Return the (X, Y) coordinate for the center point of the cell that contains the specified text.  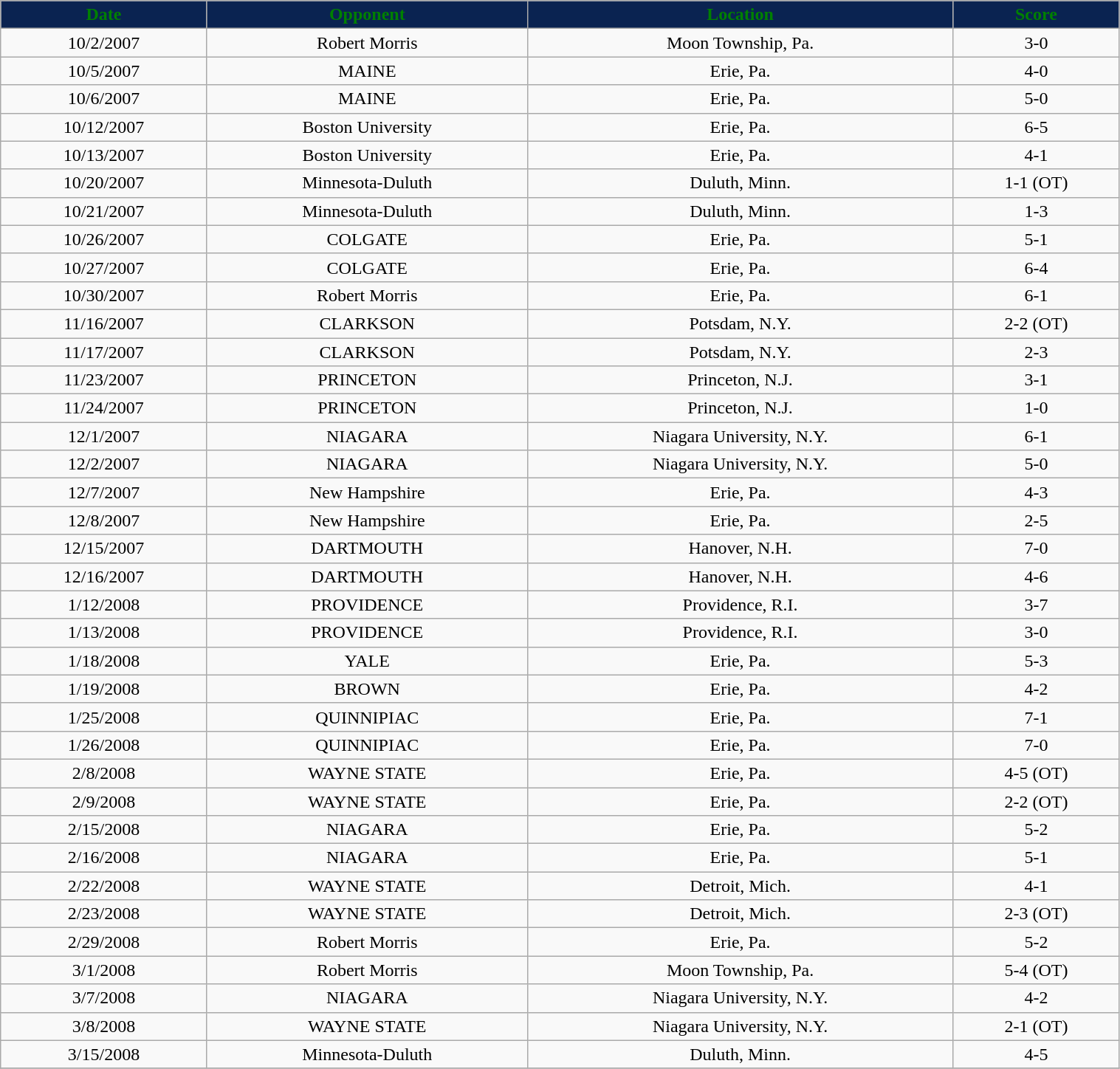
4-5 (OT) (1037, 773)
11/24/2007 (103, 408)
6-4 (1037, 267)
Date (103, 15)
4-6 (1037, 577)
10/30/2007 (103, 295)
2/9/2008 (103, 801)
3/15/2008 (103, 1054)
2/16/2008 (103, 858)
Location (740, 15)
3/8/2008 (103, 1026)
2/22/2008 (103, 886)
10/26/2007 (103, 239)
YALE (367, 661)
10/12/2007 (103, 127)
Score (1037, 15)
2-5 (1037, 520)
10/13/2007 (103, 155)
10/20/2007 (103, 183)
3-1 (1037, 380)
3/7/2008 (103, 998)
10/27/2007 (103, 267)
Opponent (367, 15)
1/19/2008 (103, 689)
3-7 (1037, 605)
1/18/2008 (103, 661)
2-1 (OT) (1037, 1026)
5-3 (1037, 661)
12/8/2007 (103, 520)
10/2/2007 (103, 43)
4-3 (1037, 492)
1/25/2008 (103, 717)
2/15/2008 (103, 830)
2-3 (OT) (1037, 914)
11/23/2007 (103, 380)
10/21/2007 (103, 211)
1-3 (1037, 211)
11/16/2007 (103, 323)
2/23/2008 (103, 914)
12/1/2007 (103, 436)
2/8/2008 (103, 773)
1-0 (1037, 408)
5-4 (OT) (1037, 970)
6-5 (1037, 127)
12/2/2007 (103, 464)
BROWN (367, 689)
1/26/2008 (103, 745)
7-1 (1037, 717)
2-3 (1037, 352)
10/5/2007 (103, 71)
1/12/2008 (103, 605)
4-0 (1037, 71)
1-1 (OT) (1037, 183)
3/1/2008 (103, 970)
12/15/2007 (103, 549)
12/16/2007 (103, 577)
1/13/2008 (103, 633)
4-5 (1037, 1054)
11/17/2007 (103, 352)
2/29/2008 (103, 942)
10/6/2007 (103, 99)
12/7/2007 (103, 492)
